From the cell containing the given text, extract its center point as (X, Y) coordinate. 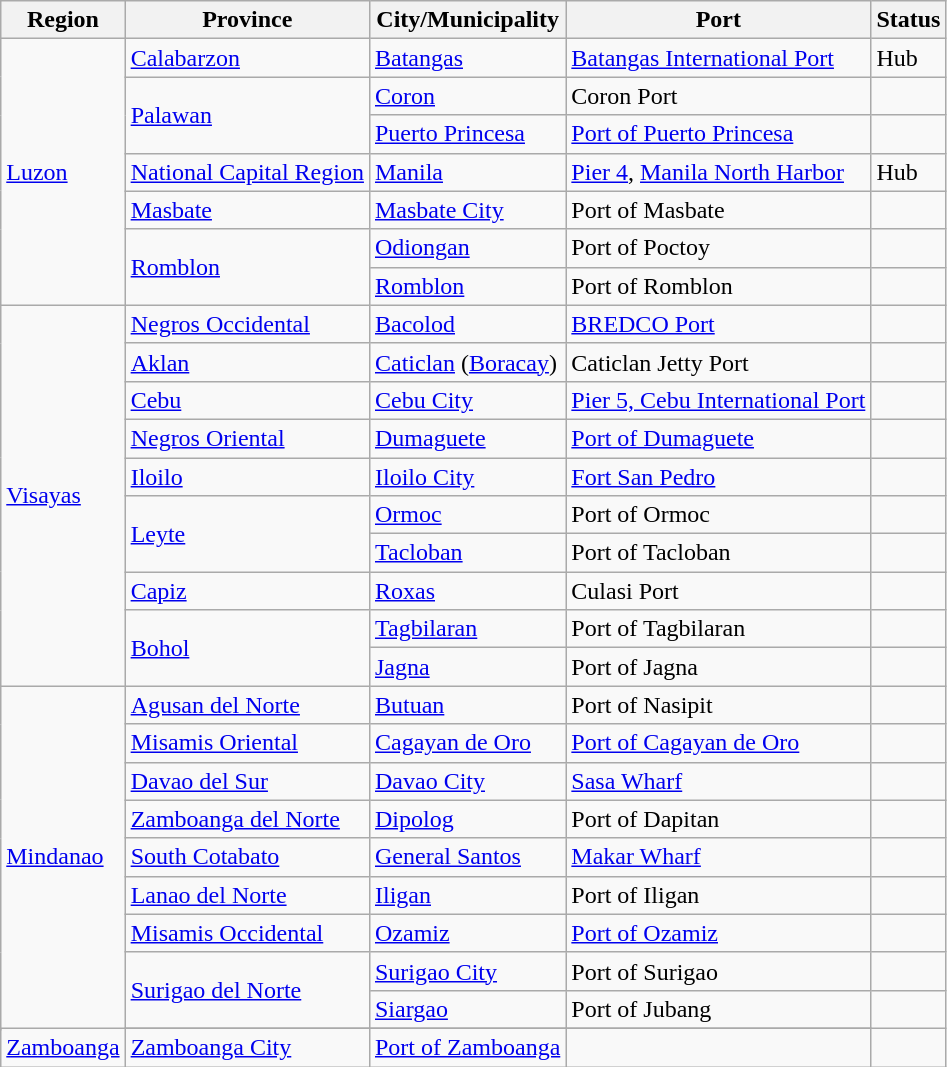
Ozamiz (467, 933)
General Santos (467, 857)
Davao del Sur (247, 781)
Odiongan (467, 248)
Masbate City (467, 210)
Jagna (467, 667)
Pier 5, Cebu International Port (718, 400)
Port of Zamboanga (467, 1047)
Siargao (467, 1009)
Manila (467, 172)
Port of Puerto Princesa (718, 134)
Luzon (63, 172)
Iloilo City (467, 477)
Port of Tagbilaran (718, 629)
Batangas International Port (718, 58)
Port of Ormoc (718, 515)
Port of Surigao (718, 971)
Port of Dapitan (718, 819)
Zamboanga del Norte (247, 819)
Calabarzon (247, 58)
Makar Wharf (718, 857)
Coron Port (718, 96)
Ormoc (467, 515)
Port of Nasipit (718, 705)
South Cotabato (247, 857)
Leyte (247, 534)
Lanao del Norte (247, 895)
Bohol (247, 648)
Cebu City (467, 400)
Port (718, 20)
Aklan (247, 362)
Region (63, 20)
Roxas (467, 591)
Cebu (247, 400)
Caticlan (Boracay) (467, 362)
Agusan del Norte (247, 705)
Coron (467, 96)
Zamboanga (63, 1047)
Negros Oriental (247, 438)
Caticlan Jetty Port (718, 362)
Pier 4, Manila North Harbor (718, 172)
Cagayan de Oro (467, 743)
City/Municipality (467, 20)
BREDCO Port (718, 324)
Mindanao (63, 858)
Fort San Pedro (718, 477)
Iligan (467, 895)
Negros Occidental (247, 324)
Visayas (63, 496)
Port of Jagna (718, 667)
Province (247, 20)
Dumaguete (467, 438)
Misamis Oriental (247, 743)
Sasa Wharf (718, 781)
Port of Dumaguete (718, 438)
Port of Iligan (718, 895)
Masbate (247, 210)
Tagbilaran (467, 629)
Davao City (467, 781)
Surigao City (467, 971)
Port of Ozamiz (718, 933)
Bacolod (467, 324)
Butuan (467, 705)
National Capital Region (247, 172)
Surigao del Norte (247, 990)
Misamis Occidental (247, 933)
Capiz (247, 591)
Zamboanga City (247, 1047)
Palawan (247, 115)
Port of Tacloban (718, 553)
Iloilo (247, 477)
Port of Romblon (718, 286)
Status (908, 20)
Port of Jubang (718, 1009)
Culasi Port (718, 591)
Puerto Princesa (467, 134)
Batangas (467, 58)
Port of Cagayan de Oro (718, 743)
Tacloban (467, 553)
Port of Poctoy (718, 248)
Dipolog (467, 819)
Port of Masbate (718, 210)
